Identify which cell holds the provided text, then report its [x, y] central coordinate. 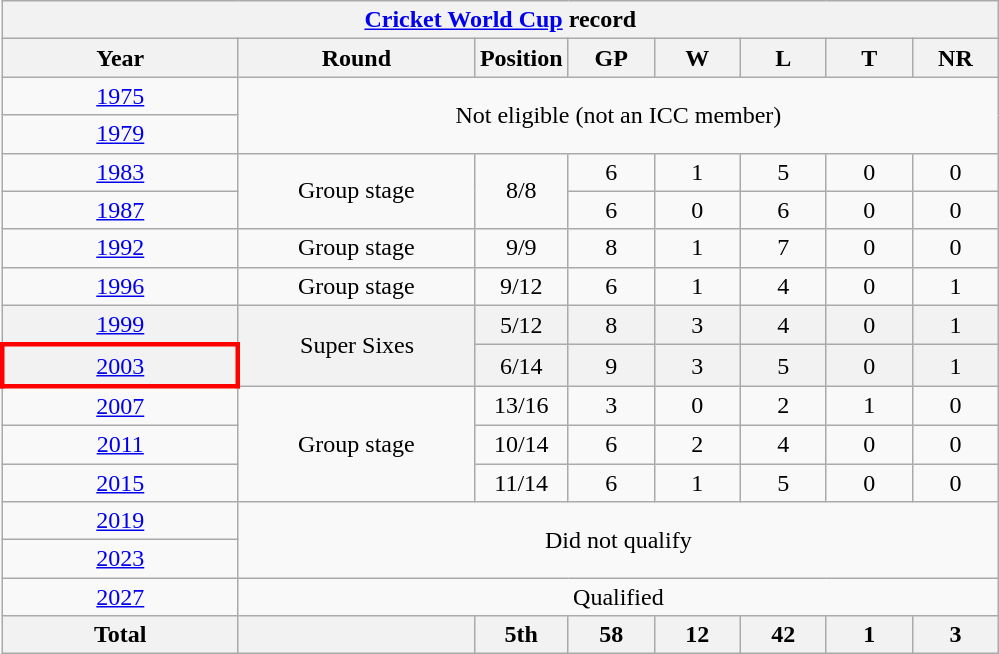
Year [120, 58]
Round [356, 58]
2007 [120, 406]
1992 [120, 248]
1999 [120, 325]
Total [120, 635]
1975 [120, 96]
5/12 [521, 325]
9/12 [521, 286]
12 [697, 635]
7 [783, 248]
1979 [120, 134]
Position [521, 58]
42 [783, 635]
L [783, 58]
2003 [120, 366]
13/16 [521, 406]
W [697, 58]
NR [955, 58]
11/14 [521, 483]
1987 [120, 210]
1983 [120, 172]
Super Sixes [356, 346]
Did not qualify [618, 540]
6/14 [521, 366]
Not eligible (not an ICC member) [618, 115]
2011 [120, 444]
2027 [120, 597]
Qualified [618, 597]
1996 [120, 286]
GP [611, 58]
2015 [120, 483]
T [869, 58]
2019 [120, 521]
10/14 [521, 444]
Cricket World Cup record [500, 20]
9 [611, 366]
5th [521, 635]
9/9 [521, 248]
8/8 [521, 191]
58 [611, 635]
2023 [120, 559]
